Return [x, y] of the center of cell containing provided text 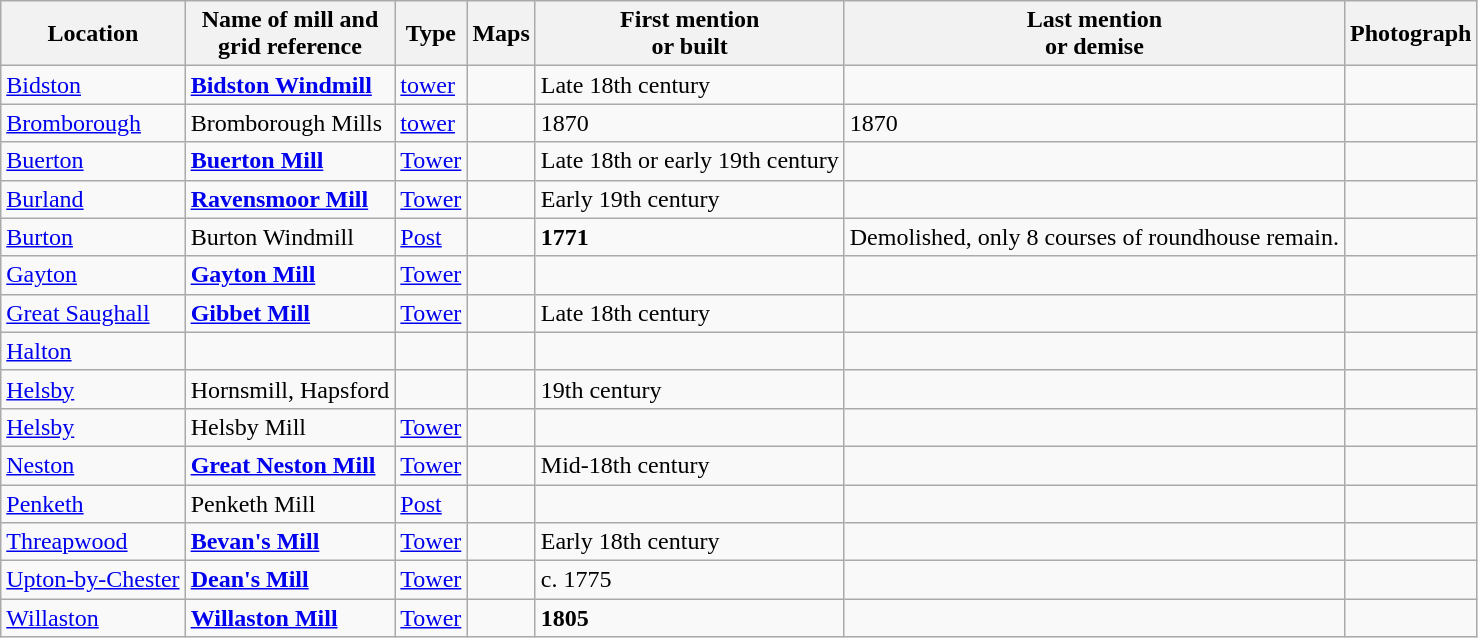
Bromborough [93, 123]
Bevan's Mill [290, 542]
First mentionor built [690, 34]
Burland [93, 199]
Great Neston Mill [290, 465]
Ravensmoor Mill [290, 199]
Bidston [93, 85]
Photograph [1411, 34]
Hornsmill, Hapsford [290, 389]
Bidston Windmill [290, 85]
1771 [690, 237]
Early 18th century [690, 542]
Late 18th or early 19th century [690, 161]
19th century [690, 389]
Penketh Mill [290, 503]
Burton [93, 237]
Demolished, only 8 courses of roundhouse remain. [1094, 237]
Gayton Mill [290, 275]
Penketh [93, 503]
Buerton [93, 161]
Willaston [93, 618]
Willaston Mill [290, 618]
Halton [93, 351]
1805 [690, 618]
Neston [93, 465]
Type [431, 34]
Great Saughall [93, 313]
Mid-18th century [690, 465]
Name of mill andgrid reference [290, 34]
Dean's Mill [290, 580]
Early 19th century [690, 199]
Location [93, 34]
Last mention or demise [1094, 34]
Burton Windmill [290, 237]
Bromborough Mills [290, 123]
Gayton [93, 275]
Maps [501, 34]
c. 1775 [690, 580]
Threapwood [93, 542]
Helsby Mill [290, 427]
Gibbet Mill [290, 313]
Buerton Mill [290, 161]
Upton-by-Chester [93, 580]
